Output the (x, y) coordinate of the center of the cell containing the given text.  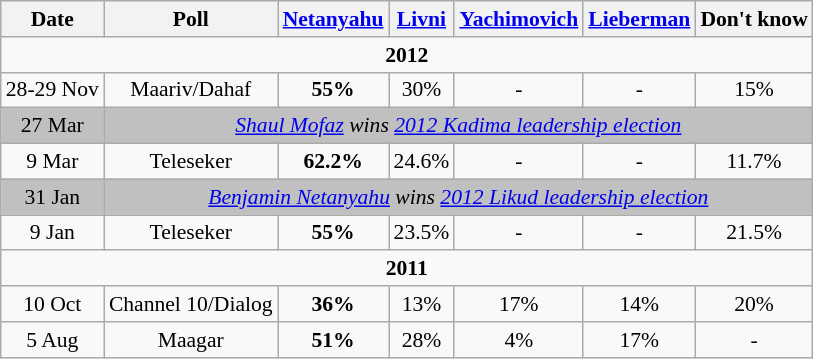
Yachimovich (518, 19)
Livni (422, 19)
14% (639, 304)
Shaul Mofaz wins 2012 Kadima leadership election (458, 126)
28-29 Nov (52, 90)
2011 (407, 269)
2012 (407, 55)
Don't know (754, 19)
Maariv/Dahaf (191, 90)
9 Mar (52, 162)
13% (422, 304)
20% (754, 304)
36% (334, 304)
Poll (191, 19)
31 Jan (52, 197)
Benjamin Netanyahu wins 2012 Likud leadership election (458, 197)
23.5% (422, 233)
Channel 10/Dialog (191, 304)
4% (518, 340)
21.5% (754, 233)
10 Oct (52, 304)
15% (754, 90)
Netanyahu (334, 19)
Date (52, 19)
Lieberman (639, 19)
28% (422, 340)
62.2% (334, 162)
Maagar (191, 340)
51% (334, 340)
24.6% (422, 162)
27 Mar (52, 126)
9 Jan (52, 233)
5 Aug (52, 340)
30% (422, 90)
11.7% (754, 162)
